Identify which cell holds the provided text, then report its (X, Y) central coordinate. 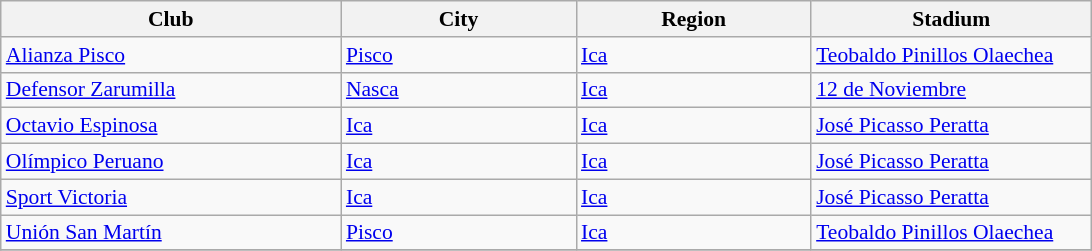
Defensor Zarumilla (171, 90)
Nasca (458, 90)
City (458, 19)
Sport Victoria (171, 197)
Stadium (951, 19)
Alianza Pisco (171, 55)
12 de Noviembre (951, 90)
Octavio Espinosa (171, 126)
Region (694, 19)
Olímpico Peruano (171, 162)
Unión San Martín (171, 233)
Club (171, 19)
